Output the [X, Y] coordinate of the center of the cell containing the given text.  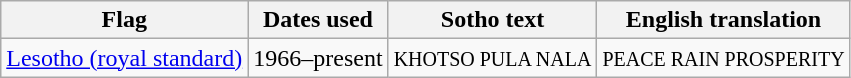
Flag [124, 20]
PEACE RAIN PROSPERITY [724, 58]
Lesotho (royal standard) [124, 58]
KHOTSO PULA NALA [492, 58]
Dates used [318, 20]
English translation [724, 20]
1966–present [318, 58]
Sotho text [492, 20]
